Identify which cell holds the provided text, then report its [X, Y] central coordinate. 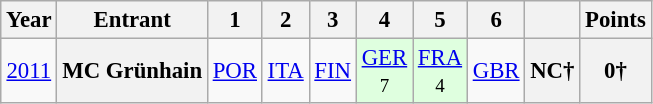
Year [29, 20]
4 [384, 20]
6 [496, 20]
POR [234, 72]
ITA [286, 72]
1 [234, 20]
2011 [29, 72]
GER7 [384, 72]
Entrant [132, 20]
0† [616, 72]
GBR [496, 72]
MC Grünhain [132, 72]
NC† [552, 72]
Points [616, 20]
3 [332, 20]
FIN [332, 72]
5 [440, 20]
FRA4 [440, 72]
2 [286, 20]
